Find where the given text appears and provide that cell's center as (x, y) coordinate. 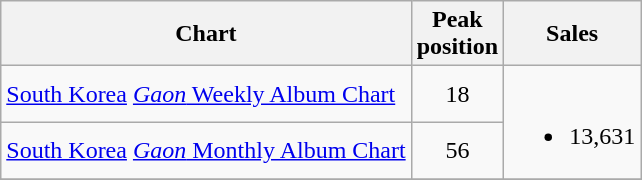
Sales (572, 34)
56 (457, 150)
Chart (206, 34)
Peakposition (457, 34)
13,631 (572, 122)
South Korea Gaon Weekly Album Chart (206, 94)
South Korea Gaon Monthly Album Chart (206, 150)
18 (457, 94)
